Output the (X, Y) coordinate of the center of the cell containing the given text.  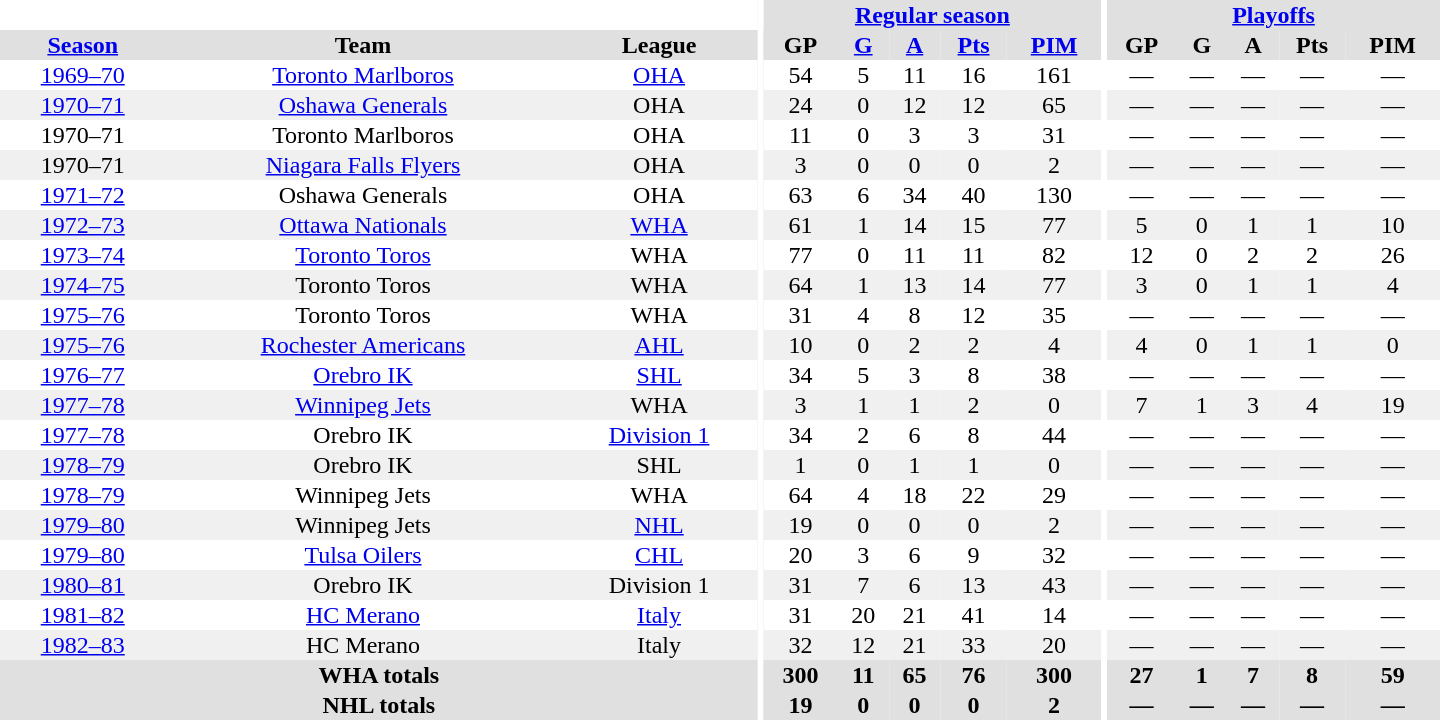
16 (974, 75)
1976–77 (82, 375)
38 (1054, 375)
1971–72 (82, 195)
41 (974, 615)
54 (800, 75)
15 (974, 225)
40 (974, 195)
League (658, 45)
27 (1142, 675)
61 (800, 225)
CHL (658, 555)
82 (1054, 255)
Season (82, 45)
1981–82 (82, 615)
26 (1392, 255)
Ottawa Nationals (362, 225)
29 (1054, 495)
130 (1054, 195)
NHL (658, 525)
33 (974, 645)
Rochester Americans (362, 345)
1980–81 (82, 585)
24 (800, 105)
Niagara Falls Flyers (362, 165)
Tulsa Oilers (362, 555)
Team (362, 45)
43 (1054, 585)
35 (1054, 315)
59 (1392, 675)
NHL totals (379, 705)
WHA totals (379, 675)
63 (800, 195)
9 (974, 555)
76 (974, 675)
1973–74 (82, 255)
18 (914, 495)
1969–70 (82, 75)
Regular season (932, 15)
1972–73 (82, 225)
1974–75 (82, 285)
161 (1054, 75)
1982–83 (82, 645)
Playoffs (1274, 15)
AHL (658, 345)
44 (1054, 435)
22 (974, 495)
